From the cell containing the given text, extract its center point as (x, y) coordinate. 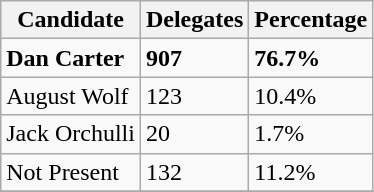
907 (194, 58)
Delegates (194, 20)
1.7% (311, 134)
123 (194, 96)
11.2% (311, 172)
Candidate (71, 20)
Not Present (71, 172)
Percentage (311, 20)
10.4% (311, 96)
132 (194, 172)
Dan Carter (71, 58)
76.7% (311, 58)
August Wolf (71, 96)
Jack Orchulli (71, 134)
20 (194, 134)
